Locate the cell with the specified text and output its (X, Y) center coordinate. 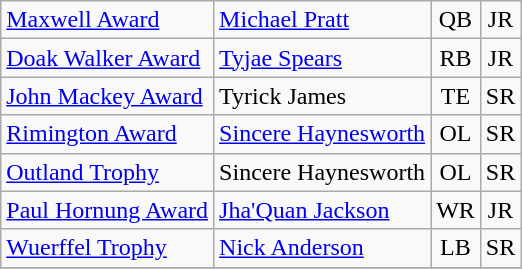
Doak Walker Award (108, 58)
Outland Trophy (108, 172)
Jha'Quan Jackson (322, 210)
WR (456, 210)
Tyrick James (322, 96)
RB (456, 58)
John Mackey Award (108, 96)
Wuerffel Trophy (108, 248)
Nick Anderson (322, 248)
Michael Pratt (322, 20)
LB (456, 248)
TE (456, 96)
Rimington Award (108, 134)
Tyjae Spears (322, 58)
Paul Hornung Award (108, 210)
Maxwell Award (108, 20)
QB (456, 20)
